Provide the (x, y) coordinate of the cell's center where the given text is located.  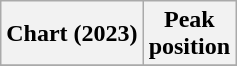
Peakposition (189, 34)
Chart (2023) (72, 34)
